Capture the cell that displays the provided text and extract its [X, Y] central coordinate. 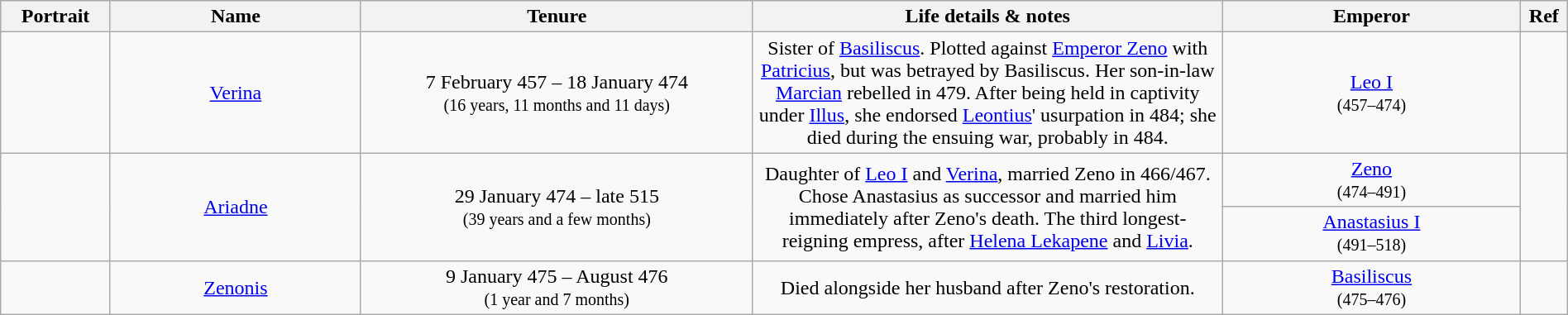
Ariadne [235, 207]
Life details & notes [987, 17]
Zeno(474–491) [1371, 180]
Zenonis [235, 288]
7 February 457 – 18 January 474(16 years, 11 months and 11 days) [557, 93]
Name [235, 17]
Leo I(457–474) [1371, 93]
9 January 475 – August 476(1 year and 7 months) [557, 288]
29 January 474 – late 515(39 years and a few months) [557, 207]
Tenure [557, 17]
Basiliscus(475–476) [1371, 288]
Emperor [1371, 17]
Portrait [56, 17]
Anastasius I(491–518) [1371, 233]
Died alongside her husband after Zeno's restoration. [987, 288]
Verina [235, 93]
Ref [1543, 17]
